Return [X, Y] of the center of cell containing provided text 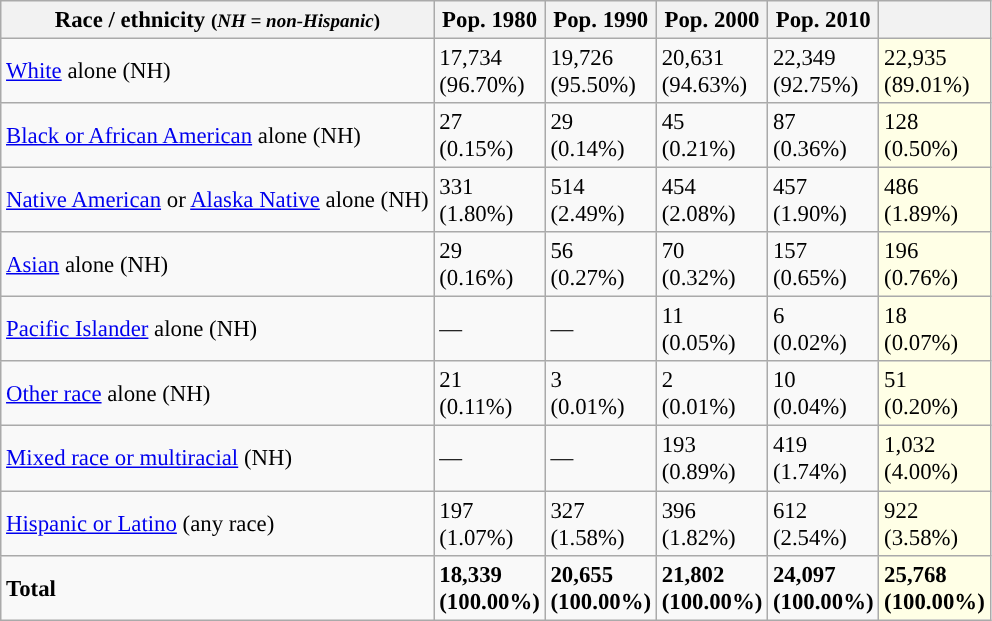
Native American or Alaska Native alone (NH) [218, 200]
51(0.20%) [934, 394]
327(1.58%) [600, 524]
197(1.07%) [490, 524]
18,339(100.00%) [490, 588]
18(0.07%) [934, 330]
514(2.49%) [600, 200]
331(1.80%) [490, 200]
2(0.01%) [712, 394]
17,734(96.70%) [490, 72]
Other race alone (NH) [218, 394]
Pacific Islander alone (NH) [218, 330]
21,802(100.00%) [712, 588]
22,935(89.01%) [934, 72]
20,631(94.63%) [712, 72]
56(0.27%) [600, 264]
25,768(100.00%) [934, 588]
193(0.89%) [712, 458]
87(0.36%) [824, 136]
29(0.14%) [600, 136]
White alone (NH) [218, 72]
3(0.01%) [600, 394]
Total [218, 588]
24,097(100.00%) [824, 588]
11(0.05%) [712, 330]
6(0.02%) [824, 330]
22,349(92.75%) [824, 72]
29(0.16%) [490, 264]
Race / ethnicity (NH = non-Hispanic) [218, 20]
419(1.74%) [824, 458]
Asian alone (NH) [218, 264]
157(0.65%) [824, 264]
Pop. 2010 [824, 20]
128(0.50%) [934, 136]
70(0.32%) [712, 264]
612(2.54%) [824, 524]
396(1.82%) [712, 524]
45(0.21%) [712, 136]
10(0.04%) [824, 394]
21(0.11%) [490, 394]
19,726(95.50%) [600, 72]
Pop. 1980 [490, 20]
Black or African American alone (NH) [218, 136]
27(0.15%) [490, 136]
486(1.89%) [934, 200]
1,032(4.00%) [934, 458]
Pop. 2000 [712, 20]
Hispanic or Latino (any race) [218, 524]
Mixed race or multiracial (NH) [218, 458]
Pop. 1990 [600, 20]
454(2.08%) [712, 200]
20,655(100.00%) [600, 588]
196(0.76%) [934, 264]
922(3.58%) [934, 524]
457(1.90%) [824, 200]
